Output the [X, Y] coordinate of the center of the cell containing the given text.  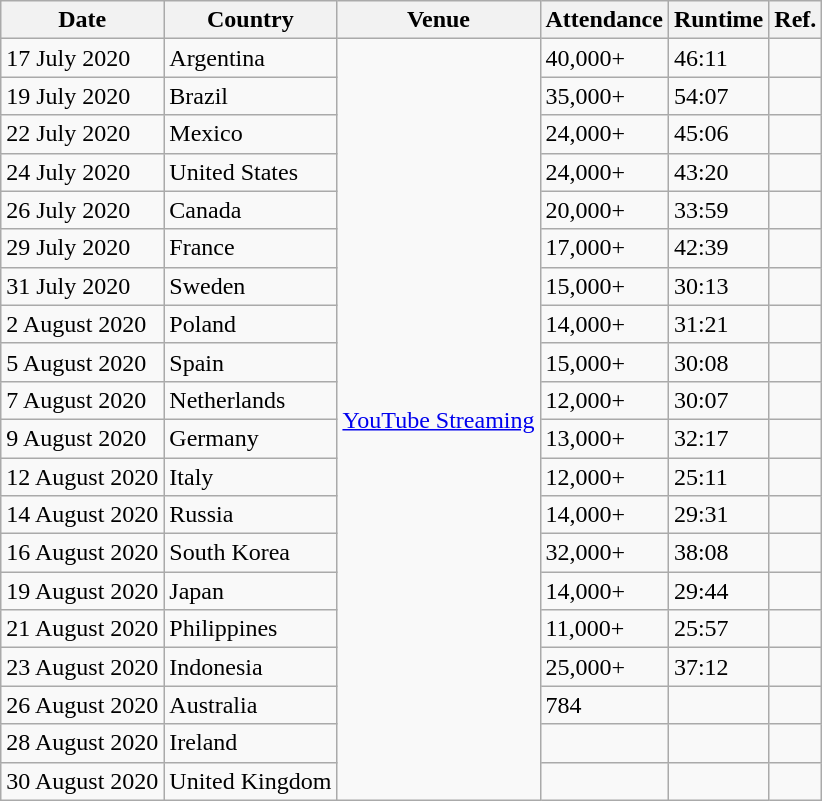
17 July 2020 [82, 58]
Country [250, 20]
Germany [250, 438]
31 July 2020 [82, 286]
784 [604, 705]
31:21 [718, 324]
Indonesia [250, 667]
29:31 [718, 515]
26 July 2020 [82, 210]
Italy [250, 477]
Ref. [796, 20]
Venue [438, 20]
7 August 2020 [82, 400]
38:08 [718, 553]
32,000+ [604, 553]
20,000+ [604, 210]
25,000+ [604, 667]
30:07 [718, 400]
Argentina [250, 58]
25:11 [718, 477]
Spain [250, 362]
23 August 2020 [82, 667]
United States [250, 172]
25:57 [718, 629]
5 August 2020 [82, 362]
29:44 [718, 591]
Australia [250, 705]
United Kingdom [250, 781]
37:12 [718, 667]
19 July 2020 [82, 96]
19 August 2020 [82, 591]
12 August 2020 [82, 477]
16 August 2020 [82, 553]
Sweden [250, 286]
Mexico [250, 134]
21 August 2020 [82, 629]
Attendance [604, 20]
54:07 [718, 96]
26 August 2020 [82, 705]
France [250, 248]
22 July 2020 [82, 134]
42:39 [718, 248]
Date [82, 20]
33:59 [718, 210]
29 July 2020 [82, 248]
45:06 [718, 134]
35,000+ [604, 96]
Brazil [250, 96]
Japan [250, 591]
24 July 2020 [82, 172]
30:08 [718, 362]
14 August 2020 [82, 515]
17,000+ [604, 248]
30:13 [718, 286]
Philippines [250, 629]
43:20 [718, 172]
South Korea [250, 553]
YouTube Streaming [438, 420]
40,000+ [604, 58]
Poland [250, 324]
13,000+ [604, 438]
Canada [250, 210]
30 August 2020 [82, 781]
11,000+ [604, 629]
Ireland [250, 743]
Runtime [718, 20]
2 August 2020 [82, 324]
Russia [250, 515]
28 August 2020 [82, 743]
46:11 [718, 58]
Netherlands [250, 400]
32:17 [718, 438]
9 August 2020 [82, 438]
